Return (x, y) of the center of cell containing provided text 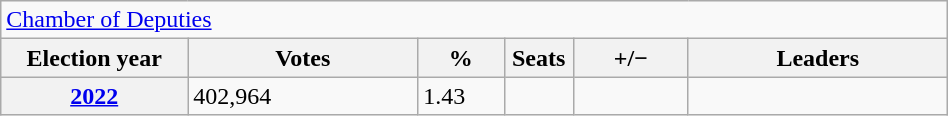
2022 (94, 96)
Chamber of Deputies (474, 20)
+/− (630, 58)
1.43 (461, 96)
Seats (538, 58)
Votes (303, 58)
Leaders (818, 58)
% (461, 58)
402,964 (303, 96)
Election year (94, 58)
